Return the [x, y] coordinate for the center point of the cell that contains the specified text.  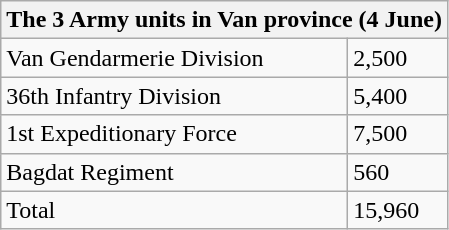
7,500 [398, 134]
36th Infantry Division [174, 96]
The 3 Army units in Van province (4 June) [224, 20]
1st Expeditionary Force [174, 134]
Total [174, 210]
5,400 [398, 96]
Bagdat Regiment [174, 172]
2,500 [398, 58]
15,960 [398, 210]
Van Gendarmerie Division [174, 58]
560 [398, 172]
